Identify which cell holds the provided text, then report its (X, Y) central coordinate. 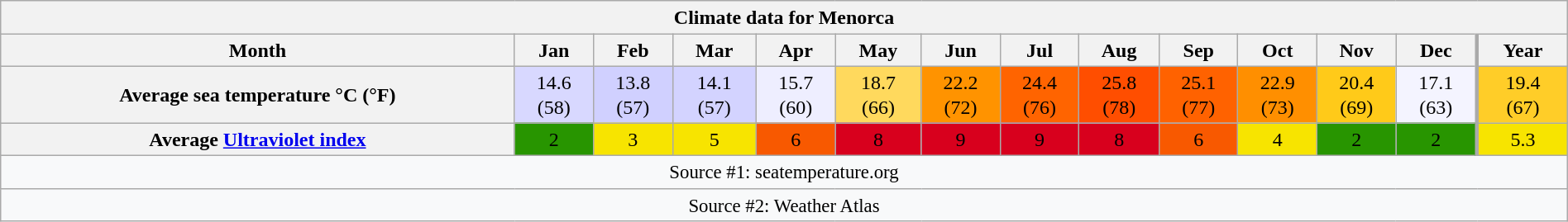
19.4(67) (1522, 94)
Month (258, 50)
Jul (1039, 50)
Year (1522, 50)
Jun (961, 50)
Source #1: seatemperature.org (784, 172)
20.4(69) (1356, 94)
Climate data for Menorca (784, 17)
14.1(57) (715, 94)
25.8(78) (1120, 94)
Average Ultraviolet index (258, 139)
22.2(72) (961, 94)
15.7(60) (796, 94)
5 (715, 139)
Feb (633, 50)
22.9(73) (1277, 94)
Nov (1356, 50)
Sep (1198, 50)
Average sea temperature °C (°F) (258, 94)
24.4(76) (1039, 94)
17.1(63) (1437, 94)
3 (633, 139)
Dec (1437, 50)
May (878, 50)
13.8(57) (633, 94)
Aug (1120, 50)
5.3 (1522, 139)
Source #2: Weather Atlas (784, 205)
Jan (554, 50)
Oct (1277, 50)
18.7(66) (878, 94)
Mar (715, 50)
25.1(77) (1198, 94)
Apr (796, 50)
4 (1277, 139)
14.6(58) (554, 94)
